For the text-containing cell, return its midpoint in [x, y] coordinate format. 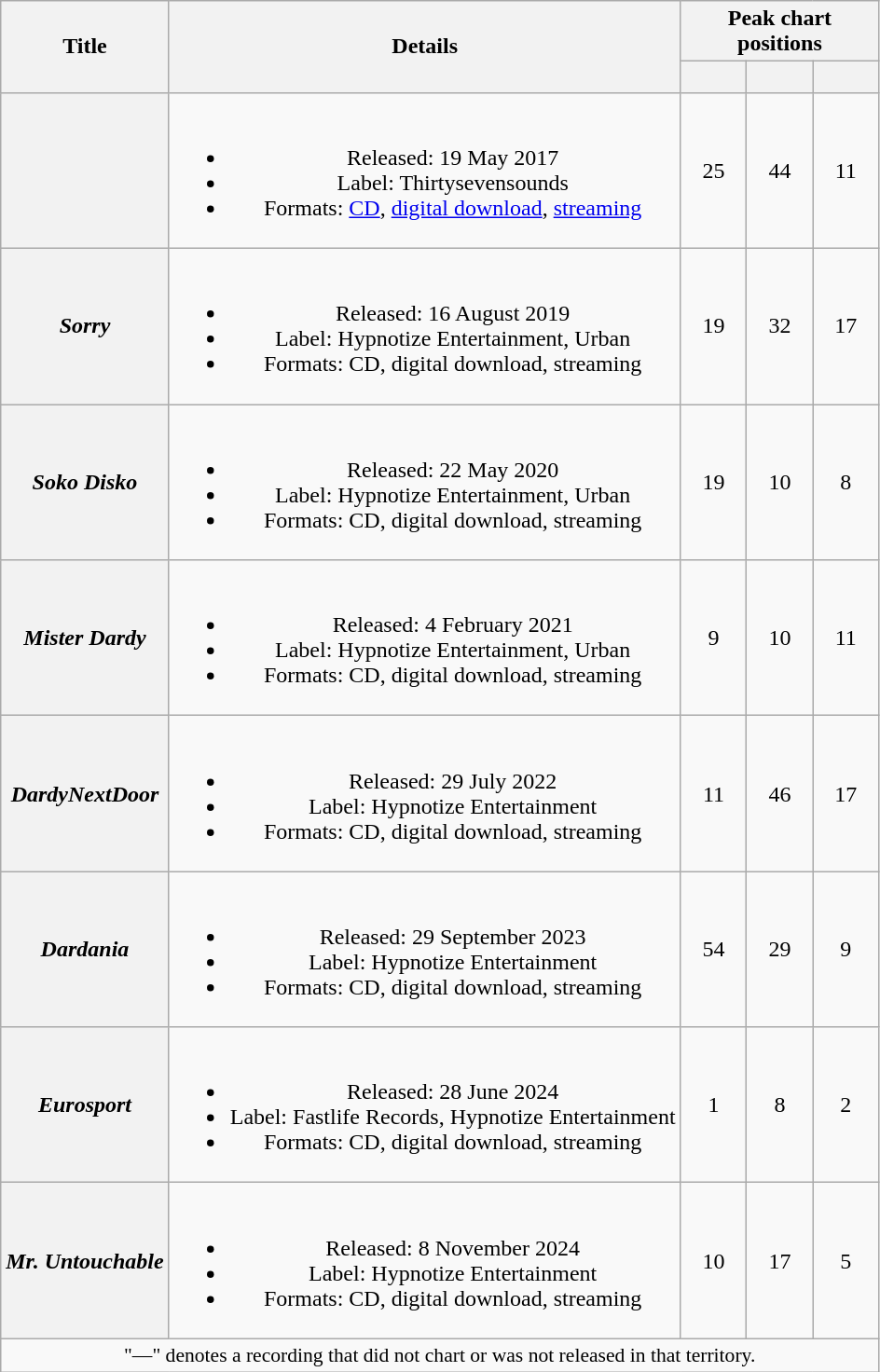
Released: 19 May 2017Label: ThirtysevensoundsFormats: CD, digital download, streaming [425, 170]
Released: 28 June 2024Label: Fastlife Records, Hypnotize EntertainmentFormats: CD, digital download, streaming [425, 1105]
44 [779, 170]
Mister Dardy [85, 638]
Released: 22 May 2020Label: Hypnotize Entertainment, UrbanFormats: CD, digital download, streaming [425, 483]
Peak chart positions [779, 32]
5 [846, 1260]
Released: 29 July 2022Label: Hypnotize EntertainmentFormats: CD, digital download, streaming [425, 794]
2 [846, 1105]
Released: 8 November 2024Label: Hypnotize EntertainmentFormats: CD, digital download, streaming [425, 1260]
Released: 16 August 2019Label: Hypnotize Entertainment, UrbanFormats: CD, digital download, streaming [425, 326]
Sorry [85, 326]
Released: 29 September 2023Label: Hypnotize EntertainmentFormats: CD, digital download, streaming [425, 949]
29 [779, 949]
1 [714, 1105]
25 [714, 170]
Mr. Untouchable [85, 1260]
"—" denotes a recording that did not chart or was not released in that territory. [440, 1355]
Soko Disko [85, 483]
Details [425, 47]
DardyNextDoor [85, 794]
Dardania [85, 949]
Eurosport [85, 1105]
46 [779, 794]
Title [85, 47]
Released: 4 February 2021Label: Hypnotize Entertainment, UrbanFormats: CD, digital download, streaming [425, 638]
32 [779, 326]
54 [714, 949]
